Locate the cell with the specified text and output its [X, Y] center coordinate. 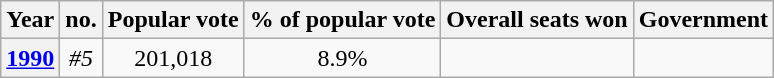
201,018 [173, 58]
Popular vote [173, 20]
8.9% [342, 58]
Government [703, 20]
no. [81, 20]
Overall seats won [537, 20]
1990 [30, 58]
Year [30, 20]
#5 [81, 58]
% of popular vote [342, 20]
